Detect which cell encompasses the target text, then output its (x, y) center coordinate. 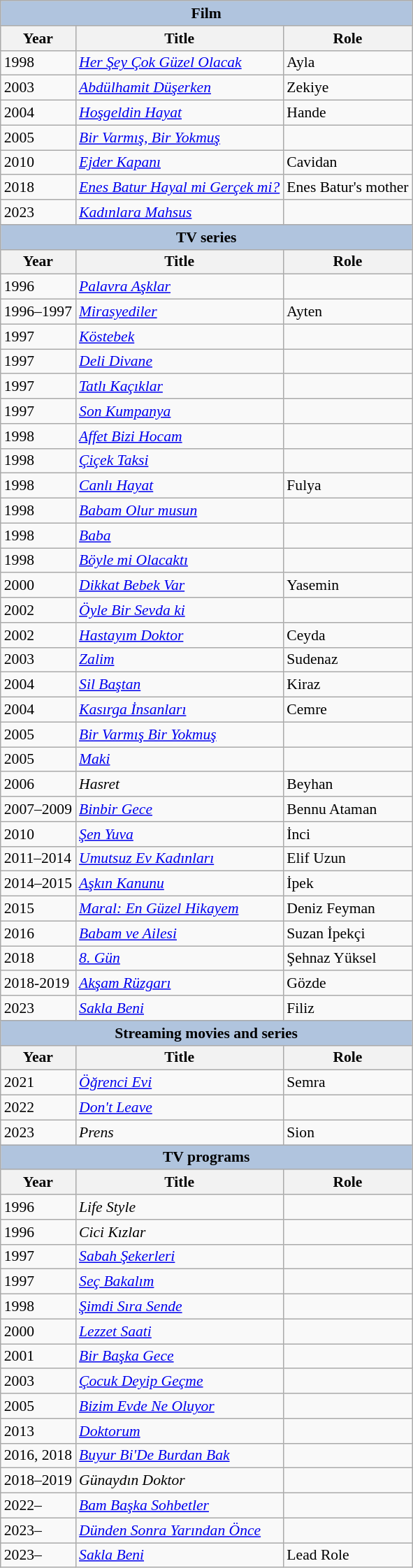
Böyle mi Olacaktı (179, 561)
Doktorum (179, 1431)
Hande (347, 113)
Günaydın Doktor (179, 1481)
Zalim (179, 660)
Affet Bizi Hocam (179, 436)
Lezzet Saati (179, 1331)
Semra (347, 1083)
Yasemin (347, 586)
Bennu Ataman (347, 809)
Baba (179, 535)
Öğrenci Evi (179, 1083)
Köstebek (179, 336)
Suzan İpekçi (347, 933)
Mirasyediler (179, 312)
Sabah Şekerleri (179, 1257)
Gözde (347, 984)
Dikkat Bebek Var (179, 586)
8. Gün (179, 959)
Son Kumpanya (179, 411)
Bir Varmış, Bir Yokmuş (179, 138)
Bir Varmış Bir Yokmuş (179, 734)
Çocuk Deyip Geçme (179, 1382)
Enes Batur Hayal mi Gerçek mi? (179, 188)
Sudenaz (347, 660)
Çiçek Taksi (179, 461)
Bir Başka Gece (179, 1356)
Enes Batur's mother (347, 188)
2015 (38, 909)
İnci (347, 834)
Film (207, 13)
Seç Bakalım (179, 1282)
Aşkın Kanunu (179, 884)
1996–1997 (38, 312)
Umutsuz Ev Kadınları (179, 859)
2018-2019 (38, 984)
İpek (347, 884)
Beyhan (347, 785)
Dünden Sonra Yarından Önce (179, 1530)
Buyur Bi'De Burdan Bak (179, 1456)
Maki (179, 760)
Babam ve Ailesi (179, 933)
Streaming movies and series (207, 1033)
Kasırga İnsanları (179, 710)
Sion (347, 1132)
Maral: En Güzel Hikayem (179, 909)
2013 (38, 1431)
Fulya (347, 486)
Don't Leave (179, 1108)
Zekiye (347, 88)
Hasret (179, 785)
Akşam Rüzgarı (179, 984)
Hoşgeldin Hayat (179, 113)
Abdülhamit Düşerken (179, 88)
Cici Kızlar (179, 1232)
Kiraz (347, 685)
Deli Divane (179, 362)
Şehnaz Yüksel (347, 959)
Lead Role (347, 1555)
Filiz (347, 1008)
Ejder Kapanı (179, 163)
2006 (38, 785)
Prens (179, 1132)
Elif Uzun (347, 859)
2016, 2018 (38, 1456)
Sil Baştan (179, 685)
2022– (38, 1506)
TV programs (207, 1157)
Palavra Aşklar (179, 287)
2016 (38, 933)
Cemre (347, 710)
TV series (207, 237)
Şimdi Sıra Sende (179, 1307)
2007–2009 (38, 809)
Ayten (347, 312)
Tatlı Kaçıklar (179, 387)
2021 (38, 1083)
Ceyda (347, 635)
Her Şey Çok Güzel Olacak (179, 63)
Cavidan (347, 163)
Ayla (347, 63)
Öyle Bir Sevda ki (179, 610)
Bam Başka Sohbetler (179, 1506)
2022 (38, 1108)
Binbir Gece (179, 809)
2018–2019 (38, 1481)
Hastayım Doktor (179, 635)
Şen Yuva (179, 834)
2014–2015 (38, 884)
Life Style (179, 1207)
Bizim Evde Ne Oluyor (179, 1406)
Deniz Feyman (347, 909)
2001 (38, 1356)
Canlı Hayat (179, 486)
Kadınlara Mahsus (179, 212)
Babam Olur musun (179, 511)
2011–2014 (38, 859)
